Identify which cell holds the provided text, then report its [x, y] central coordinate. 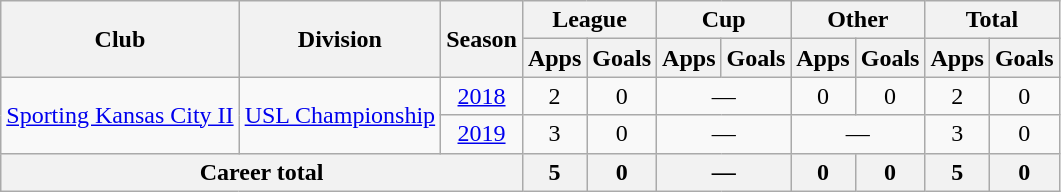
2018 [482, 96]
League [589, 20]
Total [992, 20]
2019 [482, 134]
Cup [724, 20]
Other [858, 20]
Division [340, 39]
Club [120, 39]
Career total [262, 172]
Season [482, 39]
USL Championship [340, 115]
Sporting Kansas City II [120, 115]
